Pinpoint the cell where the given text exists, returning its (x, y) midpoint coordinate. 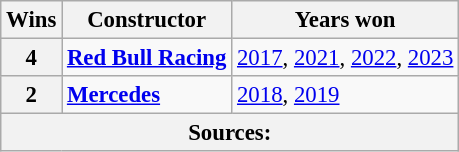
2017, 2021, 2022, 2023 (346, 58)
Years won (346, 20)
2018, 2019 (346, 95)
2 (32, 95)
4 (32, 58)
Sources: (230, 133)
Wins (32, 20)
Constructor (147, 20)
Mercedes (147, 95)
Red Bull Racing (147, 58)
